Output the [x, y] coordinate of the center of the cell containing the given text.  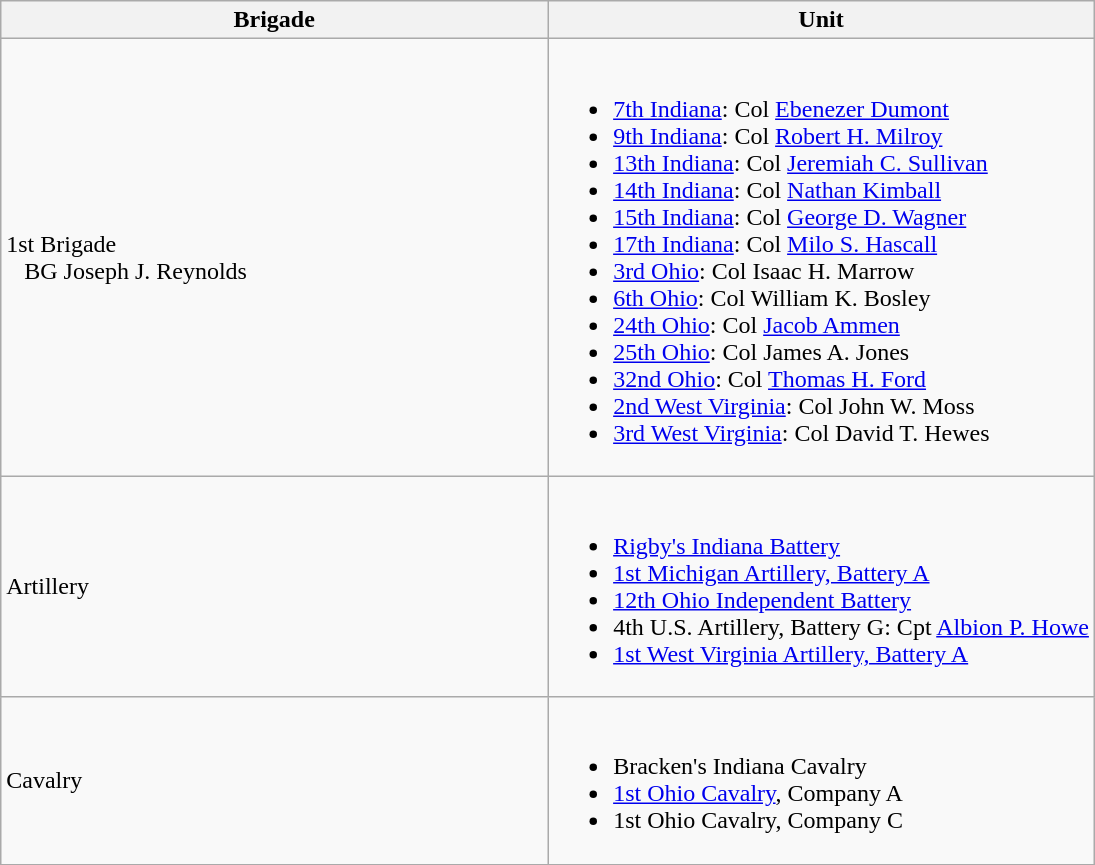
Unit [822, 20]
Brigade [274, 20]
Bracken's Indiana Cavalry1st Ohio Cavalry, Company A1st Ohio Cavalry, Company C [822, 780]
Cavalry [274, 780]
Artillery [274, 586]
1st Brigade BG Joseph J. Reynolds [274, 258]
